Capture the cell that displays the provided text and extract its (X, Y) central coordinate. 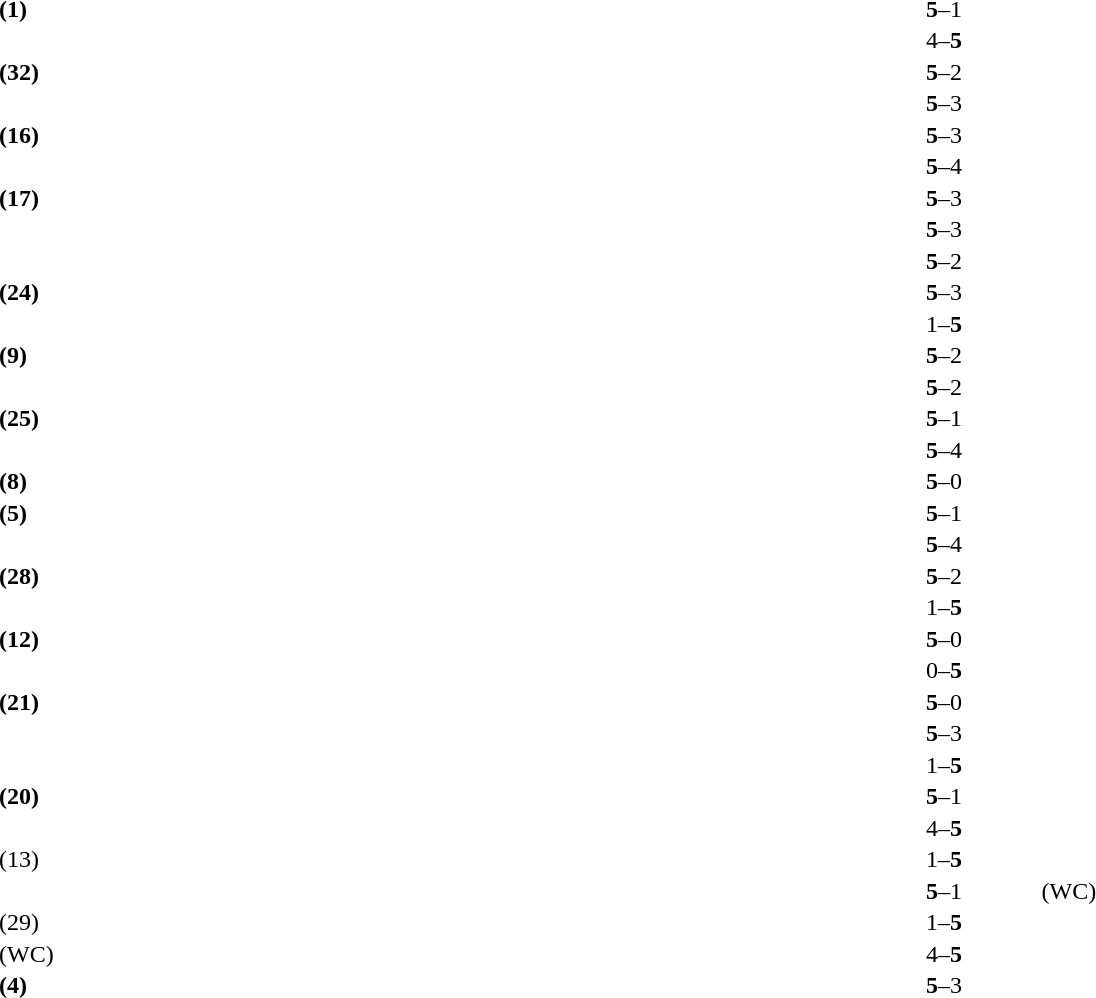
0–5 (944, 671)
